Locate the cell with the specified text and output its [x, y] center coordinate. 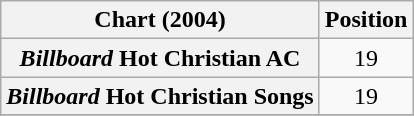
Chart (2004) [160, 20]
Position [366, 20]
Billboard Hot Christian Songs [160, 96]
Billboard Hot Christian AC [160, 58]
